From the cell containing the given text, extract its center point as [x, y] coordinate. 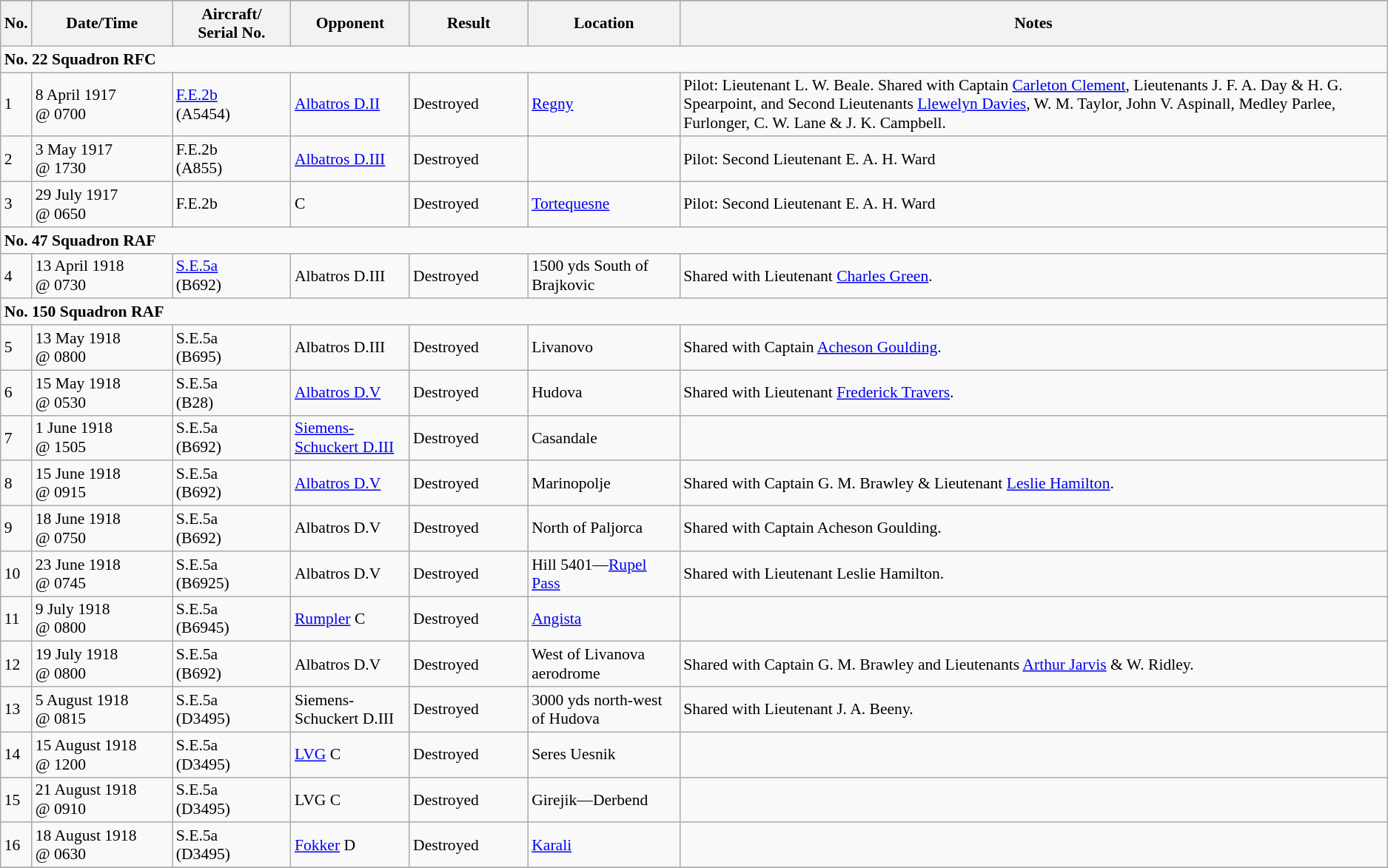
15 [16, 799]
15 May 1918@ 0530 [102, 392]
C [350, 204]
16 [16, 845]
Angista [604, 619]
Shared with Captain G. M. Brawley & Lieutenant Leslie Hamilton. [1033, 484]
5 August 1918@ 0815 [102, 709]
14 [16, 755]
6 [16, 392]
Shared with Captain G. M. Brawley and Lieutenants Arthur Jarvis & W. Ridley. [1033, 665]
3 May 1917@ 1730 [102, 160]
23 June 1918@ 0745 [102, 574]
F.E.2b(A5454) [232, 105]
2 [16, 160]
No. [16, 24]
Aircraft/Serial No. [232, 24]
Regny [604, 105]
Shared with Lieutenant Charles Green. [1033, 275]
1500 yds South of Brajkovic [604, 275]
Seres Uesnik [604, 755]
18 August 1918@ 0630 [102, 845]
21 August 1918@ 0910 [102, 799]
10 [16, 574]
3 [16, 204]
Shared with Lieutenant Frederick Travers. [1033, 392]
F.E.2b(A855) [232, 160]
Hudova [604, 392]
Shared with Lieutenant Leslie Hamilton. [1033, 574]
S.E.5a(B695) [232, 348]
Karali [604, 845]
Date/Time [102, 24]
North of Paljorca [604, 528]
9 [16, 528]
8 April 1917@ 0700 [102, 105]
F.E.2b [232, 204]
Albatros D.II [350, 105]
S.E.5a(B28) [232, 392]
15 June 1918@ 0915 [102, 484]
19 July 1918@ 0800 [102, 665]
7 [16, 438]
Livanovo [604, 348]
Fokker D [350, 845]
1 June 1918@ 1505 [102, 438]
Rumpler C [350, 619]
18 June 1918@ 0750 [102, 528]
No. 47 Squadron RAF [694, 240]
Notes [1033, 24]
West of Livanova aerodrome [604, 665]
3000 yds north-west of Hudova [604, 709]
13 May 1918@ 0800 [102, 348]
S.E.5a(B6945) [232, 619]
Girejik—Derbend [604, 799]
11 [16, 619]
Shared with Lieutenant J. A. Beeny. [1033, 709]
S.E.5a(B6925) [232, 574]
Marinopolje [604, 484]
1 [16, 105]
No. 22 Squadron RFC [694, 59]
15 August 1918@ 1200 [102, 755]
29 July 1917@ 0650 [102, 204]
Opponent [350, 24]
Hill 5401—Rupel Pass [604, 574]
Tortequesne [604, 204]
Casandale [604, 438]
12 [16, 665]
8 [16, 484]
13 [16, 709]
9 July 1918@ 0800 [102, 619]
4 [16, 275]
No. 150 Squadron RAF [694, 312]
Location [604, 24]
13 April 1918@ 0730 [102, 275]
5 [16, 348]
Result [469, 24]
